Provide the [x, y] coordinate of the cell's center where the given text is located.  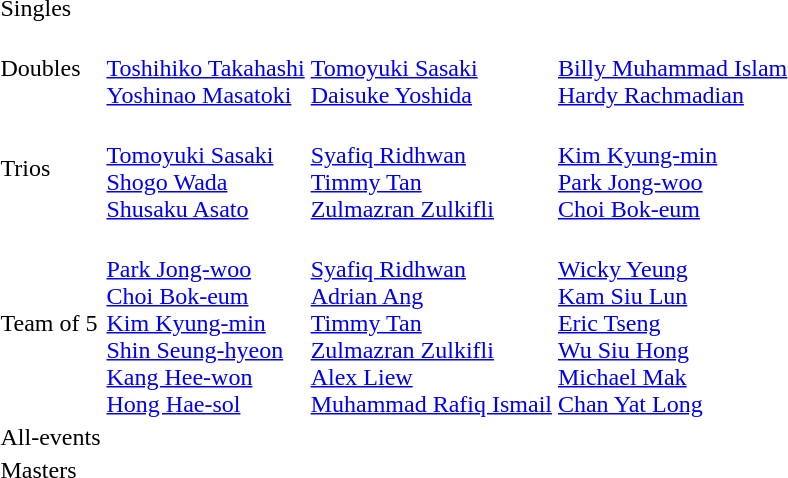
Tomoyuki SasakiDaisuke Yoshida [431, 68]
Syafiq RidhwanTimmy TanZulmazran Zulkifli [431, 168]
Syafiq RidhwanAdrian AngTimmy TanZulmazran ZulkifliAlex LiewMuhammad Rafiq Ismail [431, 323]
Kim Kyung-minPark Jong-wooChoi Bok-eum [672, 168]
Tomoyuki SasakiShogo WadaShusaku Asato [206, 168]
Park Jong-wooChoi Bok-eumKim Kyung-minShin Seung-hyeonKang Hee-wonHong Hae-sol [206, 323]
Billy Muhammad IslamHardy Rachmadian [672, 68]
Toshihiko TakahashiYoshinao Masatoki [206, 68]
Wicky YeungKam Siu LunEric TsengWu Siu HongMichael MakChan Yat Long [672, 323]
